Scan for the cell matching the given text and deliver its (x, y) coordinate at center. 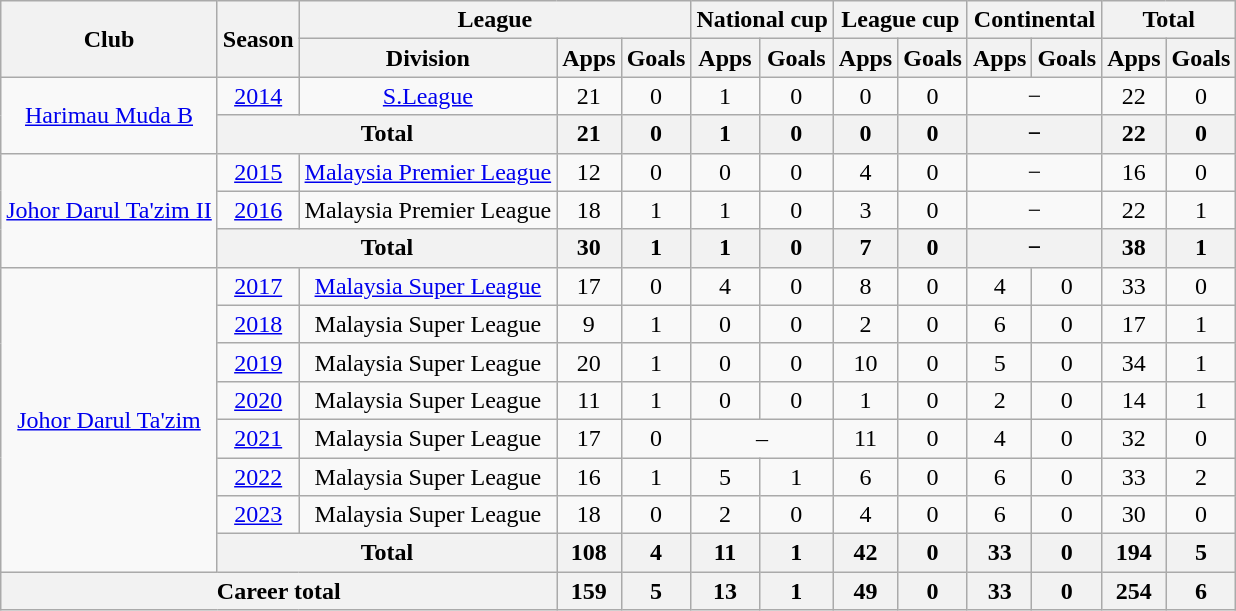
7 (865, 248)
3 (865, 210)
2022 (258, 477)
2017 (258, 286)
14 (1134, 400)
8 (865, 286)
254 (1134, 591)
10 (865, 362)
159 (589, 591)
194 (1134, 553)
League cup (900, 20)
108 (589, 553)
Career total (279, 591)
2015 (258, 172)
2021 (258, 438)
34 (1134, 362)
Continental (1034, 20)
38 (1134, 248)
13 (725, 591)
9 (589, 324)
2020 (258, 400)
Harimau Muda B (110, 115)
20 (589, 362)
12 (589, 172)
Season (258, 39)
Division (428, 58)
National cup (762, 20)
S.League (428, 96)
2023 (258, 515)
Johor Darul Ta'zim (110, 419)
32 (1134, 438)
Club (110, 39)
2016 (258, 210)
49 (865, 591)
2014 (258, 96)
2019 (258, 362)
2018 (258, 324)
– (762, 438)
Johor Darul Ta'zim II (110, 210)
League (495, 20)
42 (865, 553)
